Return (x, y) of the center of cell containing provided text 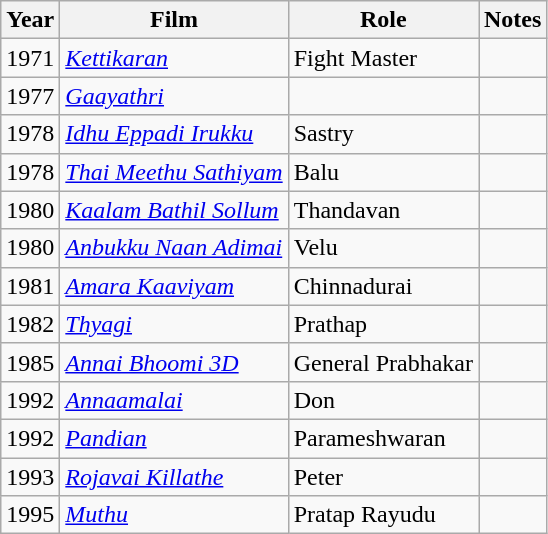
Peter (383, 477)
Balu (383, 172)
Thai Meethu Sathiyam (174, 172)
Annai Bhoomi 3D (174, 362)
Thyagi (174, 324)
1982 (30, 324)
Kaalam Bathil Sollum (174, 210)
Idhu Eppadi Irukku (174, 134)
Role (383, 20)
Chinnadurai (383, 286)
General Prabhakar (383, 362)
Year (30, 20)
Annaamalai (174, 400)
Anbukku Naan Adimai (174, 248)
Don (383, 400)
Fight Master (383, 58)
1981 (30, 286)
Rojavai Killathe (174, 477)
Amara Kaaviyam (174, 286)
Gaayathri (174, 96)
Notes (512, 20)
Pandian (174, 438)
Prathap (383, 324)
1985 (30, 362)
Muthu (174, 515)
1993 (30, 477)
Film (174, 20)
Kettikaran (174, 58)
Pratap Rayudu (383, 515)
Velu (383, 248)
Thandavan (383, 210)
Sastry (383, 134)
1995 (30, 515)
1971 (30, 58)
Parameshwaran (383, 438)
1977 (30, 96)
